Return the [X, Y] coordinate for the center point of the cell that contains the specified text.  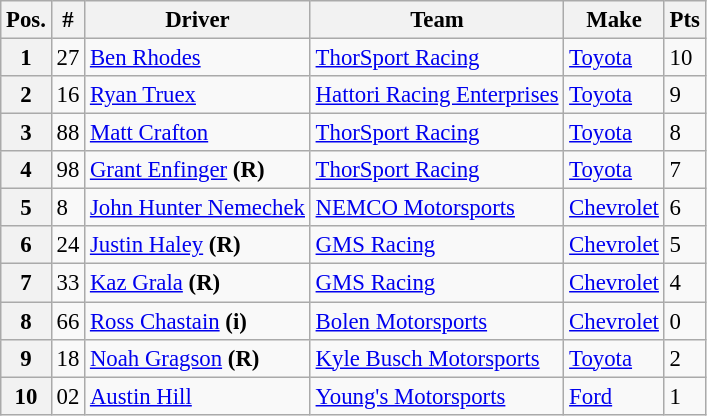
NEMCO Motorsports [437, 208]
Hattori Racing Enterprises [437, 95]
Team [437, 20]
# [68, 20]
Grant Enfinger (R) [198, 170]
Driver [198, 20]
Ford [614, 396]
Make [614, 20]
98 [68, 170]
0 [684, 321]
27 [68, 58]
Young's Motorsports [437, 396]
66 [68, 321]
Pts [684, 20]
18 [68, 358]
24 [68, 245]
Matt Crafton [198, 133]
Bolen Motorsports [437, 321]
John Hunter Nemechek [198, 208]
33 [68, 283]
Ben Rhodes [198, 58]
Noah Gragson (R) [198, 358]
88 [68, 133]
02 [68, 396]
3 [26, 133]
Ryan Truex [198, 95]
Kaz Grala (R) [198, 283]
Austin Hill [198, 396]
Justin Haley (R) [198, 245]
Kyle Busch Motorsports [437, 358]
Pos. [26, 20]
16 [68, 95]
Ross Chastain (i) [198, 321]
